Provide the (X, Y) coordinate of the cell's center where the given text is located.  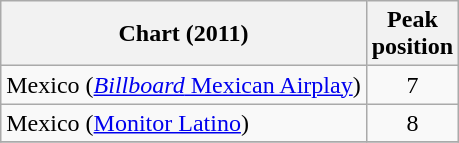
Mexico (Billboard Mexican Airplay) (184, 85)
Mexico (Monitor Latino) (184, 123)
Peakposition (412, 34)
8 (412, 123)
Chart (2011) (184, 34)
7 (412, 85)
